Identify which cell holds the provided text, then report its (x, y) central coordinate. 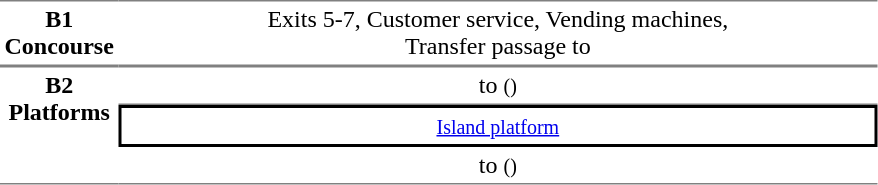
Island platform (498, 126)
B1Concourse (59, 33)
Exits 5-7, Customer service, Vending machines,Transfer passage to (498, 33)
B2Platforms (59, 125)
